For the text-containing cell, return its midpoint in (X, Y) coordinate format. 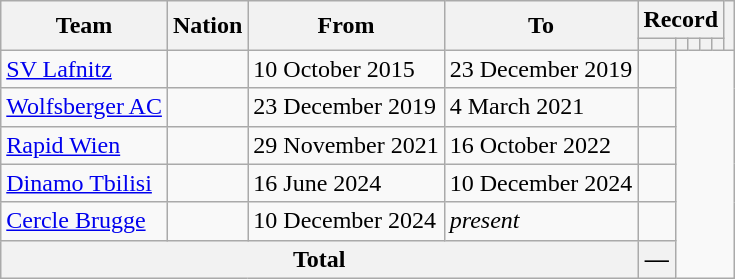
Wolfsberger AC (84, 107)
Total (320, 259)
Nation (207, 26)
Record (681, 20)
present (541, 221)
16 June 2024 (346, 183)
Team (84, 26)
4 March 2021 (541, 107)
— (657, 259)
Rapid Wien (84, 145)
Dinamo Tbilisi (84, 183)
SV Lafnitz (84, 69)
10 October 2015 (346, 69)
29 November 2021 (346, 145)
16 October 2022 (541, 145)
To (541, 26)
From (346, 26)
Cercle Brugge (84, 221)
